Output the [X, Y] coordinate of the center of the cell containing the given text.  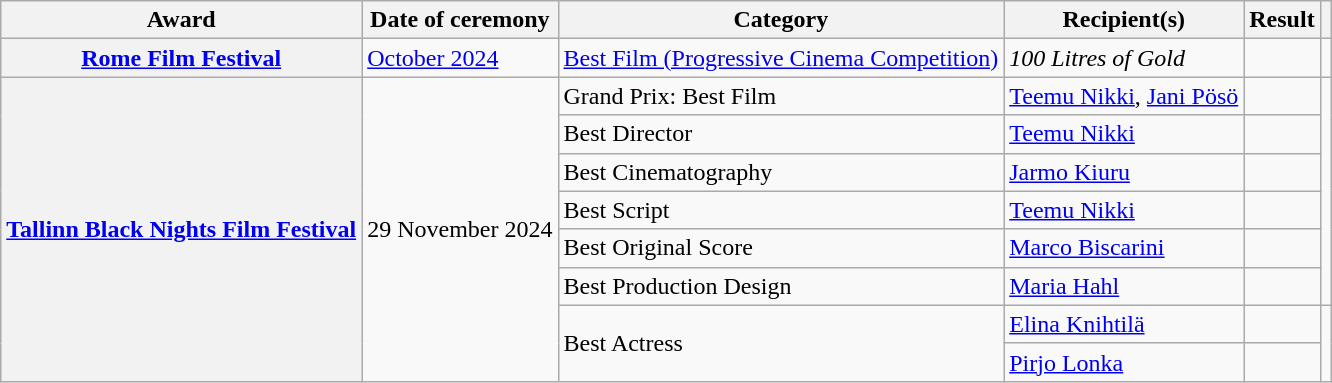
Best Production Design [781, 286]
Best Film (Progressive Cinema Competition) [781, 58]
Pirjo Lonka [1124, 362]
Best Actress [781, 343]
Rome Film Festival [182, 58]
Tallinn Black Nights Film Festival [182, 229]
Best Original Score [781, 248]
100 Litres of Gold [1124, 58]
Jarmo Kiuru [1124, 172]
Best Cinematography [781, 172]
Grand Prix: Best Film [781, 96]
Maria Hahl [1124, 286]
Result [1282, 20]
Date of ceremony [460, 20]
Category [781, 20]
Award [182, 20]
Best Director [781, 134]
Elina Knihtilä [1124, 324]
October 2024 [460, 58]
Best Script [781, 210]
Marco Biscarini [1124, 248]
Recipient(s) [1124, 20]
29 November 2024 [460, 229]
Teemu Nikki, Jani Pösö [1124, 96]
